Locate the cell with the specified text and output its [x, y] center coordinate. 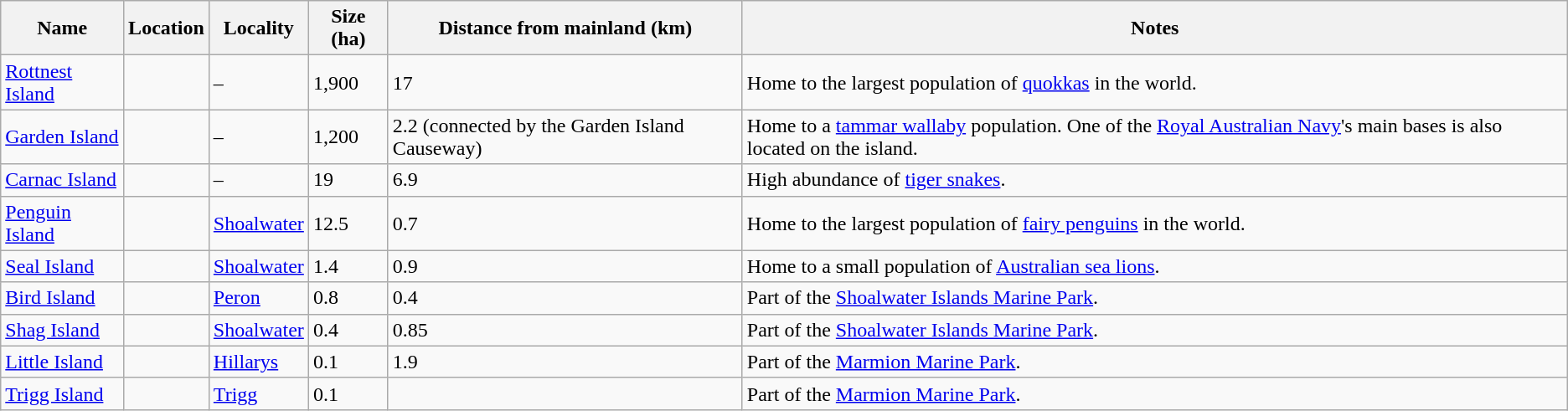
Location [167, 28]
Home to the largest population of quokkas in the world. [1154, 82]
2.2 (connected by the Garden Island Causeway) [565, 137]
Hillarys [258, 362]
1.4 [348, 266]
Size (ha) [348, 28]
Home to a small population of Australian sea lions. [1154, 266]
17 [565, 82]
0.7 [565, 223]
Rottnest Island [62, 82]
Trigg [258, 393]
Home to the largest population of fairy penguins in the world. [1154, 223]
Carnac Island [62, 180]
1,900 [348, 82]
1,200 [348, 137]
19 [348, 180]
Notes [1154, 28]
1.9 [565, 362]
0.85 [565, 330]
Garden Island [62, 137]
Peron [258, 298]
6.9 [565, 180]
High abundance of tiger snakes. [1154, 180]
Name [62, 28]
0.9 [565, 266]
12.5 [348, 223]
Shag Island [62, 330]
Trigg Island [62, 393]
Little Island [62, 362]
Seal Island [62, 266]
Locality [258, 28]
0.8 [348, 298]
Bird Island [62, 298]
Home to a tammar wallaby population. One of the Royal Australian Navy's main bases is also located on the island. [1154, 137]
Distance from mainland (km) [565, 28]
Penguin Island [62, 223]
